Extract the [X, Y] coordinate from the center of the cell holding the provided text.  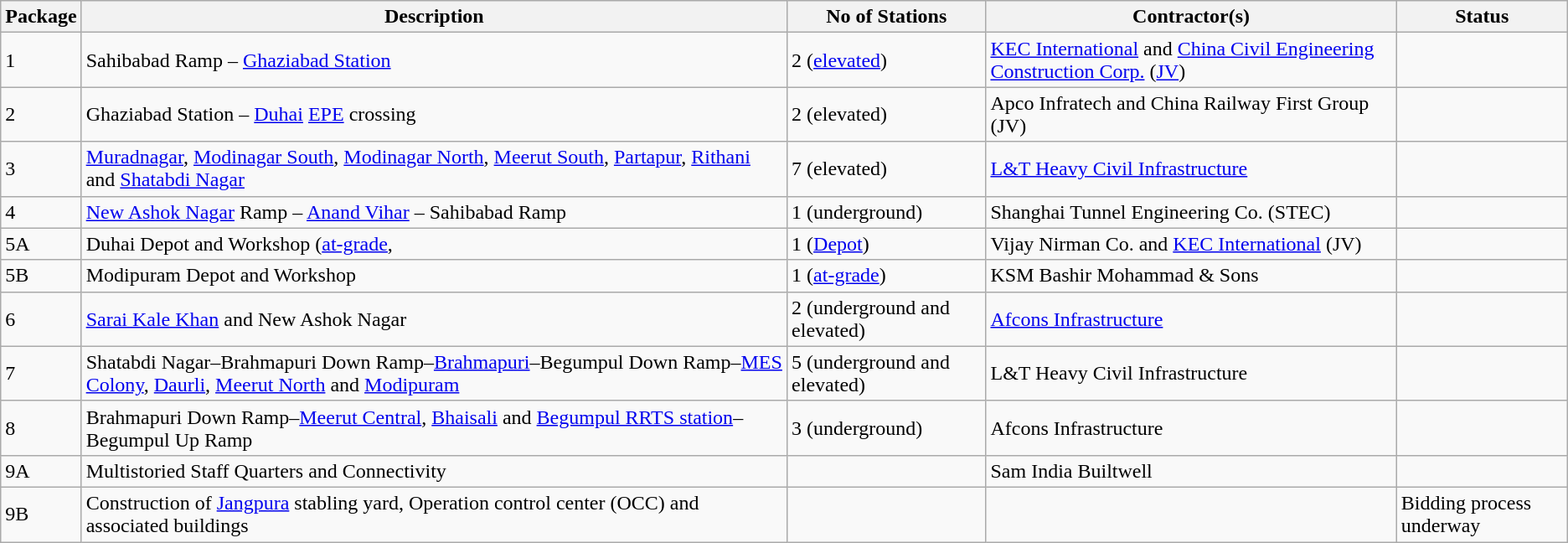
7 (elevated) [886, 169]
Sam India Builtwell [1191, 471]
5B [41, 276]
Package [41, 17]
1 (Depot) [886, 244]
3 (underground) [886, 427]
No of Stations [886, 17]
8 [41, 427]
1 [41, 60]
1 (at-grade) [886, 276]
1 (underground) [886, 212]
2 [41, 114]
7 [41, 374]
5 (underground and elevated) [886, 374]
Construction of Jangpura stabling yard, Operation control center (OCC) and associated buildings [434, 515]
Muradnagar, Modinagar South, Modinagar North, Meerut South, Partapur, Rithani and Shatabdi Nagar [434, 169]
Contractor(s) [1191, 17]
Shatabdi Nagar–Brahmapuri Down Ramp–Brahmapuri–Begumpul Down Ramp–MES Colony, Daurli, Meerut North and Modipuram [434, 374]
Status [1482, 17]
Vijay Nirman Co. and KEC International (JV) [1191, 244]
Apco Infratech and China Railway First Group (JV) [1191, 114]
4 [41, 212]
Sarai Kale Khan and New Ashok Nagar [434, 318]
3 [41, 169]
Brahmapuri Down Ramp–Meerut Central, Bhaisali and Begumpul RRTS station–Begumpul Up Ramp [434, 427]
9B [41, 515]
Modipuram Depot and Workshop [434, 276]
2 (underground and elevated) [886, 318]
5A [41, 244]
Bidding process underway [1482, 515]
6 [41, 318]
Ghaziabad Station – Duhai EPE crossing [434, 114]
Description [434, 17]
Sahibabad Ramp – Ghaziabad Station [434, 60]
KEC International and China Civil Engineering Construction Corp. (JV) [1191, 60]
New Ashok Nagar Ramp – Anand Vihar – Sahibabad Ramp [434, 212]
Multistoried Staff Quarters and Connectivity [434, 471]
9A [41, 471]
KSM Bashir Mohammad & Sons [1191, 276]
Shanghai Tunnel Engineering Co. (STEC) [1191, 212]
Duhai Depot and Workshop (at-grade, [434, 244]
